Detect which cell encompasses the target text, then output its (X, Y) center coordinate. 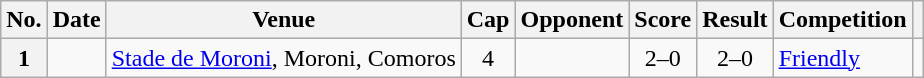
No. (24, 20)
Venue (284, 20)
Friendly (842, 58)
Score (663, 20)
Opponent (572, 20)
4 (488, 58)
Cap (488, 20)
1 (24, 58)
Result (735, 20)
Stade de Moroni, Moroni, Comoros (284, 58)
Date (76, 20)
Competition (842, 20)
